Determine the (x, y) coordinate at the center of the cell enclosing the given text.  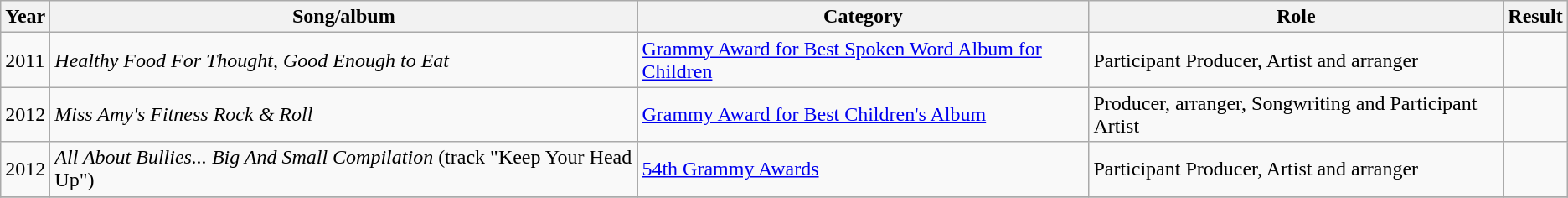
Miss Amy's Fitness Rock & Roll (343, 114)
Grammy Award for Best Children's Album (863, 114)
Role (1297, 17)
Category (863, 17)
54th Grammy Awards (863, 169)
All About Bullies... Big And Small Compilation (track "Keep Your Head Up") (343, 169)
Producer, arranger, Songwriting and Participant Artist (1297, 114)
Year (25, 17)
2011 (25, 60)
Grammy Award for Best Spoken Word Album for Children (863, 60)
Healthy Food For Thought, Good Enough to Eat (343, 60)
Result (1535, 17)
Song/album (343, 17)
